Provide the [X, Y] coordinate of the cell's center where the given text is located.  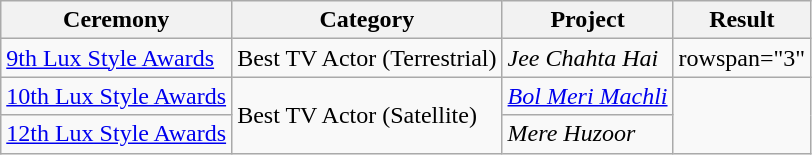
9th Lux Style Awards [116, 58]
Mere Huzoor [588, 134]
Best TV Actor (Satellite) [367, 115]
Jee Chahta Hai [588, 58]
Best TV Actor (Terrestrial) [367, 58]
Bol Meri Machli [588, 96]
Ceremony [116, 20]
Project [588, 20]
Result [742, 20]
12th Lux Style Awards [116, 134]
10th Lux Style Awards [116, 96]
rowspan="3" [742, 58]
Category [367, 20]
